Pinpoint the cell where the given text exists, returning its (x, y) midpoint coordinate. 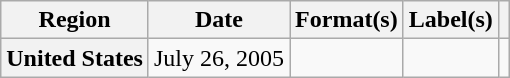
United States (75, 58)
Format(s) (347, 20)
Date (218, 20)
July 26, 2005 (218, 58)
Region (75, 20)
Label(s) (450, 20)
